Extract the (X, Y) coordinate from the center of the cell holding the provided text.  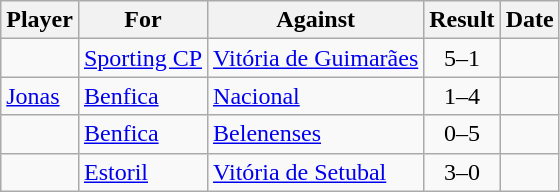
For (142, 20)
Nacional (316, 96)
0–5 (462, 134)
3–0 (462, 172)
Player (40, 20)
Against (316, 20)
Date (530, 20)
Belenenses (316, 134)
Sporting CP (142, 58)
Vitória de Setubal (316, 172)
Vitória de Guimarães (316, 58)
Jonas (40, 96)
1–4 (462, 96)
Estoril (142, 172)
Result (462, 20)
5–1 (462, 58)
